Provide the (x, y) coordinate of the cell's center where the given text is located.  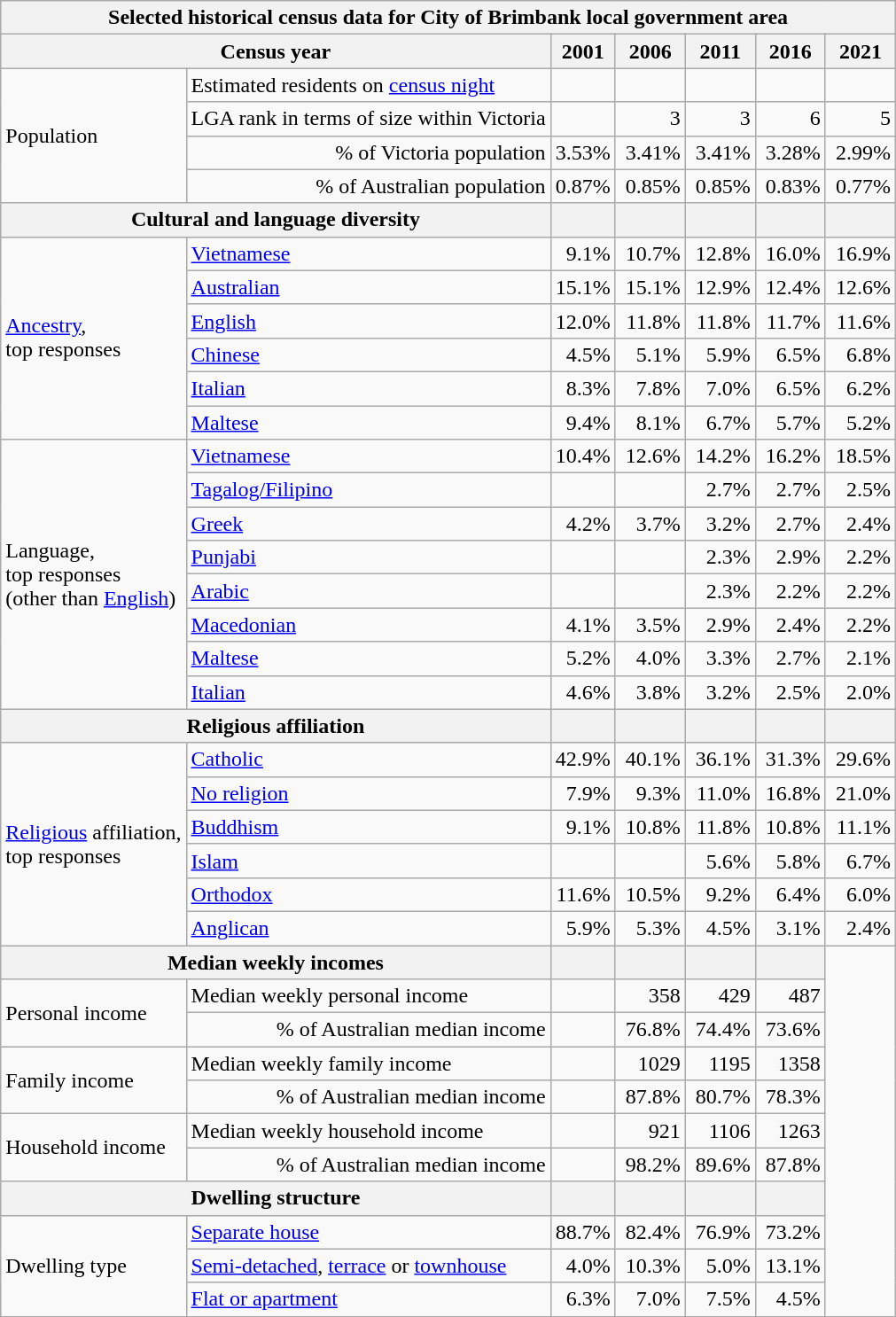
4.1% (583, 625)
31.3% (791, 760)
14.2% (720, 456)
6.3% (583, 1299)
5.8% (791, 861)
Median weekly family income (369, 1064)
78.3% (791, 1097)
0.87% (583, 186)
2.99% (860, 152)
2011 (720, 51)
3.1% (791, 928)
5 (860, 119)
29.6% (860, 760)
18.5% (860, 456)
Orthodox (369, 894)
6.2% (860, 388)
429 (720, 996)
1195 (720, 1064)
Selected historical census data for City of Brimbank local government area (448, 18)
Tagalog/Filipino (369, 490)
487 (791, 996)
5.7% (791, 423)
11.0% (720, 793)
Macedonian (369, 625)
89.6% (720, 1165)
3.3% (720, 658)
921 (651, 1131)
12.0% (583, 321)
1263 (791, 1131)
12.4% (791, 287)
88.7% (583, 1232)
9.3% (651, 793)
Ancestry,top responses (94, 338)
Islam (369, 861)
2.0% (860, 692)
Chinese (369, 355)
5.3% (651, 928)
16.0% (791, 253)
76.8% (651, 1030)
Flat or apartment (369, 1299)
40.1% (651, 760)
% of Australian population (369, 186)
3.8% (651, 692)
1106 (720, 1131)
No religion (369, 793)
11.7% (791, 321)
Dwelling type (94, 1266)
Household income (94, 1148)
Australian (369, 287)
LGA rank in terms of size within Victoria (369, 119)
16.9% (860, 253)
10.5% (651, 894)
Median weekly household income (369, 1131)
8.3% (583, 388)
5.1% (651, 355)
3.28% (791, 152)
Median weekly personal income (369, 996)
358 (651, 996)
10.3% (651, 1266)
12.8% (720, 253)
Buddhism (369, 827)
2.1% (860, 658)
0.83% (791, 186)
2021 (860, 51)
76.9% (720, 1232)
6.8% (860, 355)
Greek (369, 524)
82.4% (651, 1232)
Arabic (369, 591)
Estimated residents on census night (369, 85)
73.2% (791, 1232)
98.2% (651, 1165)
16.2% (791, 456)
13.1% (791, 1266)
4.6% (583, 692)
7.5% (720, 1299)
10.4% (583, 456)
2016 (791, 51)
Language,top responses(other than English) (94, 574)
5.6% (720, 861)
Religious affiliation (276, 726)
5.0% (720, 1266)
Semi-detached, terrace or townhouse (369, 1266)
10.7% (651, 253)
Punjabi (369, 557)
Separate house (369, 1232)
42.9% (583, 760)
9.2% (720, 894)
11.1% (860, 827)
% of Victoria population (369, 152)
9.4% (583, 423)
Population (94, 136)
74.4% (720, 1030)
3.7% (651, 524)
12.9% (720, 287)
1029 (651, 1064)
6 (791, 119)
21.0% (860, 793)
7.9% (583, 793)
1358 (791, 1064)
16.8% (791, 793)
Personal income (94, 1013)
Median weekly incomes (276, 962)
0.77% (860, 186)
English (369, 321)
8.1% (651, 423)
36.1% (720, 760)
2006 (651, 51)
Catholic (369, 760)
4.2% (583, 524)
Anglican (369, 928)
Cultural and language diversity (276, 220)
6.0% (860, 894)
Religious affiliation,top responses (94, 844)
Dwelling structure (276, 1198)
2001 (583, 51)
Family income (94, 1080)
3.53% (583, 152)
Census year (276, 51)
7.8% (651, 388)
6.4% (791, 894)
80.7% (720, 1097)
73.6% (791, 1030)
3.5% (651, 625)
